Provide the (x, y) coordinate of the cell's center where the given text is located.  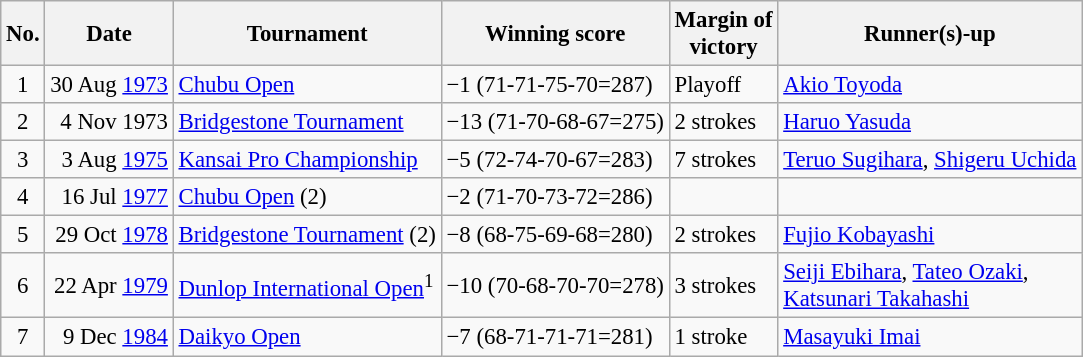
Chubu Open (2) (307, 197)
Kansai Pro Championship (307, 160)
Haruo Yasuda (930, 122)
−8 (68-75-69-68=280) (555, 235)
2 (23, 122)
−2 (71-70-73-72=286) (555, 197)
No. (23, 34)
22 Apr 1979 (109, 286)
7 strokes (724, 160)
4 (23, 197)
3 Aug 1975 (109, 160)
Teruo Sugihara, Shigeru Uchida (930, 160)
1 (23, 85)
30 Aug 1973 (109, 85)
Margin ofvictory (724, 34)
Runner(s)-up (930, 34)
Daikyo Open (307, 337)
Chubu Open (307, 85)
Playoff (724, 85)
Bridgestone Tournament (2) (307, 235)
9 Dec 1984 (109, 337)
7 (23, 337)
Fujio Kobayashi (930, 235)
3 (23, 160)
1 stroke (724, 337)
Tournament (307, 34)
Masayuki Imai (930, 337)
−13 (71-70-68-67=275) (555, 122)
Dunlop International Open1 (307, 286)
4 Nov 1973 (109, 122)
16 Jul 1977 (109, 197)
Akio Toyoda (930, 85)
−5 (72-74-70-67=283) (555, 160)
29 Oct 1978 (109, 235)
3 strokes (724, 286)
−10 (70-68-70-70=278) (555, 286)
5 (23, 235)
Seiji Ebihara, Tateo Ozaki, Katsunari Takahashi (930, 286)
6 (23, 286)
−1 (71-71-75-70=287) (555, 85)
−7 (68-71-71-71=281) (555, 337)
Date (109, 34)
Winning score (555, 34)
Bridgestone Tournament (307, 122)
